From the cell containing the given text, extract its center point as [X, Y] coordinate. 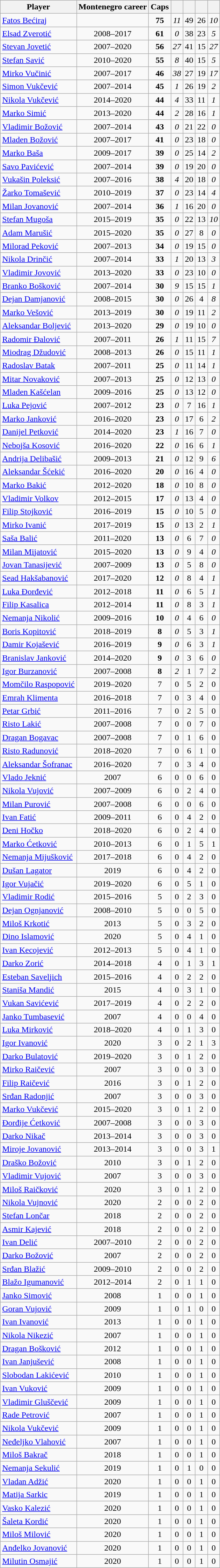
Stefan Mugoša [38, 220]
Deni Hočko [38, 831]
Nebojša Kosović [38, 445]
Anđelko Jovanović [38, 1548]
Vlado Jeknić [38, 777]
2007–2016 [112, 180]
Ivan Delić [38, 1242]
Filip Stojković [38, 512]
34 [160, 246]
Andrija Delibašić [38, 459]
2017–2018 [112, 857]
Danijel Petković [38, 432]
2013–2019 [112, 312]
Darko Božović [38, 1256]
Luka Mirković [38, 1030]
Aleksandar Šofranac [38, 764]
Slobodan Lakićević [38, 1375]
2008–2017 [112, 34]
Ivan Janjušević [38, 1362]
49 [189, 20]
2011–2020 [112, 538]
37 [160, 193]
Player [38, 7]
Marko Bakić [38, 485]
36 [160, 206]
Esteban Saveljich [38, 976]
45 [160, 87]
2012–2015 [112, 498]
Igor Ivanović [38, 1043]
Mirko Raičević [38, 1070]
2017–2020 [112, 578]
Stefan Lončar [38, 1216]
Milutin Osmajić [38, 1561]
Aleksandar Šćekić [38, 472]
Montenegro career [112, 7]
Ivan Vuković [38, 1388]
Stefan Savić [38, 60]
Dino Islamović [38, 937]
2016–2018 [112, 698]
2015–2019 [112, 220]
Draško Božović [38, 1162]
Momčilo Raspopović [38, 684]
Goran Vujović [38, 1309]
Nemanja Mijušković [38, 857]
Mitar Novaković [38, 379]
Branislav Janković [38, 658]
Nemanja Nikolić [38, 618]
2014–2018 [112, 963]
Miodrag Džudović [38, 352]
Ivan Ivanović [38, 1322]
Milan Mijatović [38, 551]
2010–2019 [112, 193]
Vladimir Jovović [38, 273]
Dragan Bogavac [38, 737]
2012–2020 [112, 485]
2008–2015 [112, 299]
Dejan Damjanović [38, 299]
Luka Đorđević [38, 592]
2007–2010 [112, 1242]
Fatos Bećiraj [38, 20]
Adam Marušić [38, 233]
75 [160, 20]
2010–2020 [112, 60]
Mirko Ivanić [38, 525]
2015 [112, 990]
Mirko Vučinić [38, 73]
2012–2018 [112, 592]
Marko Baša [38, 153]
Milorad Peković [38, 246]
Miloš Raičković [38, 1189]
2009–2017 [112, 153]
Radomir Đalović [38, 339]
Simon Vukčević [38, 87]
Žarko Tomašević [38, 193]
43 [160, 126]
Milan Jovanović [38, 206]
Sead Hakšabanović [38, 578]
Marko Janković [38, 419]
Dragan Bošković [38, 1348]
Darko Zorić [38, 963]
29 [160, 326]
Nikola Vujović [38, 790]
Aleksandar Boljević [38, 326]
2016 [112, 1083]
Vladimir Volkov [38, 498]
Savo Pavićević [38, 166]
Petar Grbić [38, 711]
2009–2011 [112, 817]
2007–2020 [112, 47]
Nemanja Sekulić [38, 1468]
Boris Kopitović [38, 631]
Saša Balić [38, 538]
Milan Purović [38, 804]
Miroje Jovanović [38, 1149]
Jovan Tanasijević [38, 565]
Neđeljko Vlahović [38, 1442]
Vladimir Vujović [38, 1176]
Igor Burzanović [38, 671]
2008–2010 [112, 910]
Srđan Blažić [38, 1269]
2012 [112, 1348]
Miloš Bakrač [38, 1455]
Marko Simić [38, 113]
Caps [160, 7]
2018–2019 [112, 631]
Vasko Kalezić [38, 1508]
Đorđije Ćetković [38, 1123]
Nikola Drinčić [38, 259]
2007–2012 [112, 406]
40 [189, 60]
Luka Pejović [38, 406]
2011–2016 [112, 711]
Miloš Milović [38, 1534]
Risto Lakić [38, 724]
Damir Kojašević [38, 645]
Mladen Kašćelan [38, 392]
Janko Simović [38, 1295]
61 [160, 34]
2008–2013 [112, 352]
Radoslav Batak [38, 365]
2009–2013 [112, 459]
Mladen Božović [38, 140]
Rade Petrović [38, 1415]
2010–2013 [112, 844]
Igor Vujačić [38, 884]
Janko Tumbasević [38, 1017]
Vladimir Rodić [38, 897]
Marko Ćetković [38, 844]
Šaleta Kordić [38, 1521]
Blažo Igumanović [38, 1282]
Darko Bulatović [38, 1056]
Darko Nikač [38, 1136]
Staniša Mandić [38, 990]
Emrah Klimenta [38, 698]
2012–2013 [112, 950]
Ivan Kecojević [38, 950]
Vukan Savićević [38, 1003]
Nikola Vujnović [38, 1202]
Stevan Jovetić [38, 47]
Vukašin Poleksić [38, 180]
Nikola Nikezić [38, 1335]
Srđan Radonjić [38, 1096]
Vladimir Gluščević [38, 1402]
Dušan Lagator [38, 870]
Risto Radunović [38, 751]
Filip Kasalica [38, 605]
Matija Sarkic [38, 1495]
56 [160, 47]
Vladimir Božović [38, 126]
55 [160, 60]
Miloš Krkotić [38, 923]
2009–2010 [112, 1269]
46 [160, 73]
28 [189, 113]
Branko Bošković [38, 286]
Elsad Zverotić [38, 34]
Marko Vukčević [38, 1109]
Ivan Fatić [38, 817]
Vladan Adžić [38, 1481]
Marko Vešović [38, 312]
Filip Raičević [38, 1083]
Asmir Kajević [38, 1229]
Dejan Ognjanović [38, 910]
